Determine the (X, Y) coordinate at the center of the cell enclosing the given text.  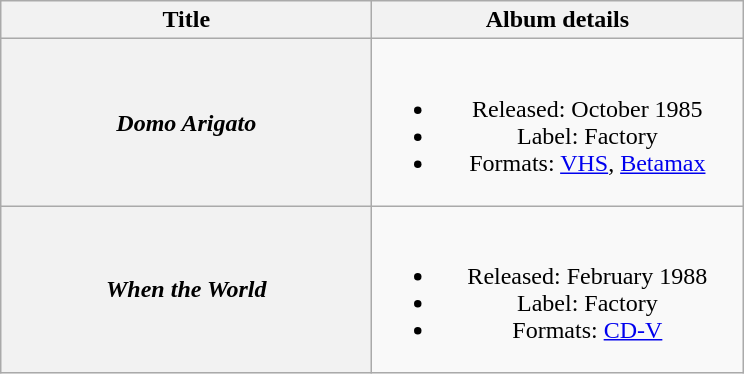
Title (186, 20)
When the World (186, 290)
Domo Arigato (186, 122)
Released: October 1985Label: FactoryFormats: VHS, Betamax (558, 122)
Album details (558, 20)
Released: February 1988Label: FactoryFormats: CD-V (558, 290)
